Pinpoint the cell where the given text exists, returning its (x, y) midpoint coordinate. 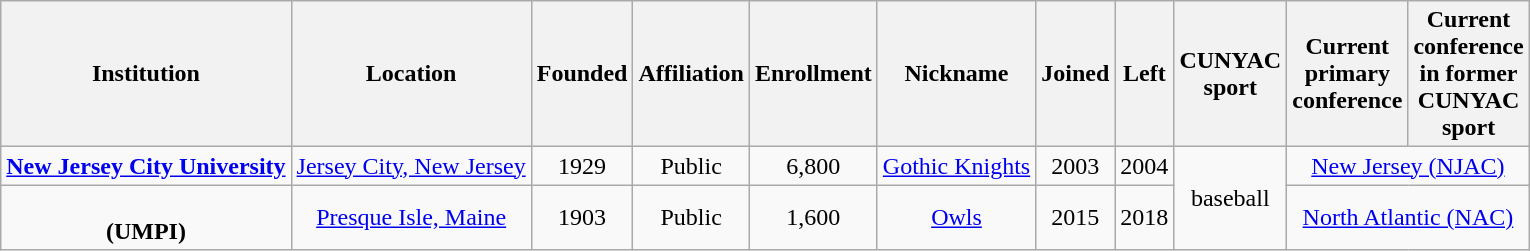
1903 (582, 218)
Enrollment (813, 74)
Institution (146, 74)
Currentprimaryconference (1348, 74)
New Jersey City University (146, 166)
Owls (956, 218)
New Jersey (NJAC) (1408, 166)
Left (1144, 74)
Joined (1076, 74)
1,600 (813, 218)
North Atlantic (NAC) (1408, 218)
2003 (1076, 166)
Presque Isle, Maine (411, 218)
Nickname (956, 74)
Affiliation (691, 74)
Founded (582, 74)
Jersey City, New Jersey (411, 166)
2018 (1144, 218)
2004 (1144, 166)
2015 (1076, 218)
1929 (582, 166)
6,800 (813, 166)
Currentconferencein formerCUNYACsport (1468, 74)
Gothic Knights (956, 166)
CUNYACsport (1230, 74)
(UMPI) (146, 218)
Location (411, 74)
baseball (1230, 198)
